Search for the cell housing the specified text and yield its [X, Y] center coordinate. 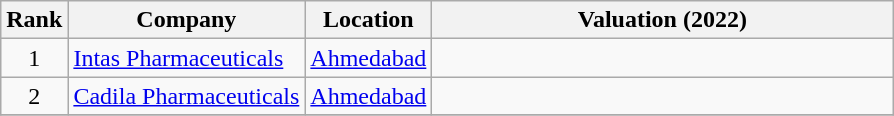
Location [368, 20]
2 [34, 96]
Intas Pharmaceuticals [186, 58]
1 [34, 58]
Cadila Pharmaceuticals [186, 96]
Rank [34, 20]
Company [186, 20]
Valuation (2022) [662, 20]
